Provide the [x, y] coordinate of the cell's center where the given text is located.  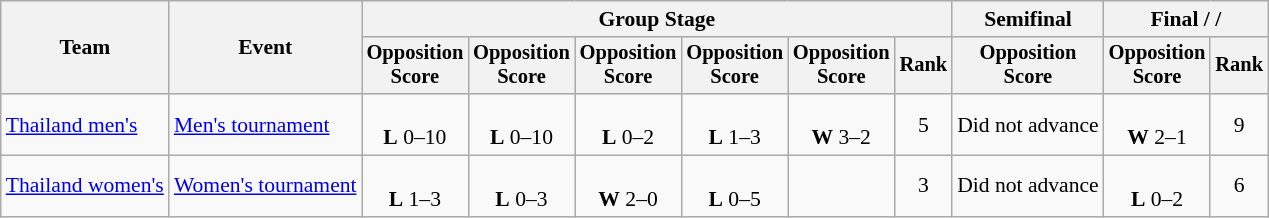
W 3–2 [842, 124]
Semifinal [1028, 19]
9 [1239, 124]
Men's tournament [266, 124]
Group Stage [658, 19]
Thailand men's [85, 124]
6 [1239, 186]
Final / / [1186, 19]
Event [266, 48]
Thailand women's [85, 186]
3 [924, 186]
Women's tournament [266, 186]
L 0–5 [734, 186]
Team [85, 48]
5 [924, 124]
W 2–1 [1158, 124]
W 2–0 [628, 186]
L 0–3 [522, 186]
